Pinpoint the cell where the given text exists, returning its (x, y) midpoint coordinate. 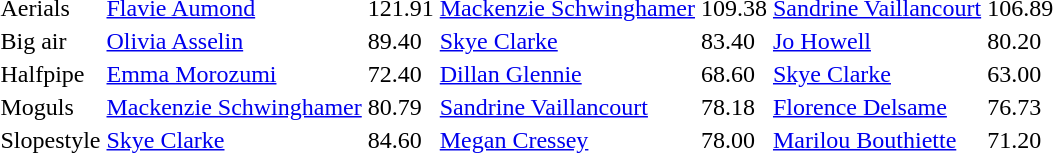
Florence Delsame (876, 107)
Olivia Asselin (234, 41)
80.79 (400, 107)
Dillan Glennie (567, 74)
Sandrine Vaillancourt (567, 107)
89.40 (400, 41)
72.40 (400, 74)
83.40 (734, 41)
78.18 (734, 107)
Mackenzie Schwinghamer (234, 107)
Jo Howell (876, 41)
68.60 (734, 74)
Emma Morozumi (234, 74)
